Return (X, Y) of the center of cell containing provided text 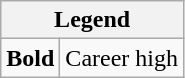
Bold (30, 58)
Career high (122, 58)
Legend (92, 20)
